Scan for the cell matching the given text and deliver its [X, Y] coordinate at center. 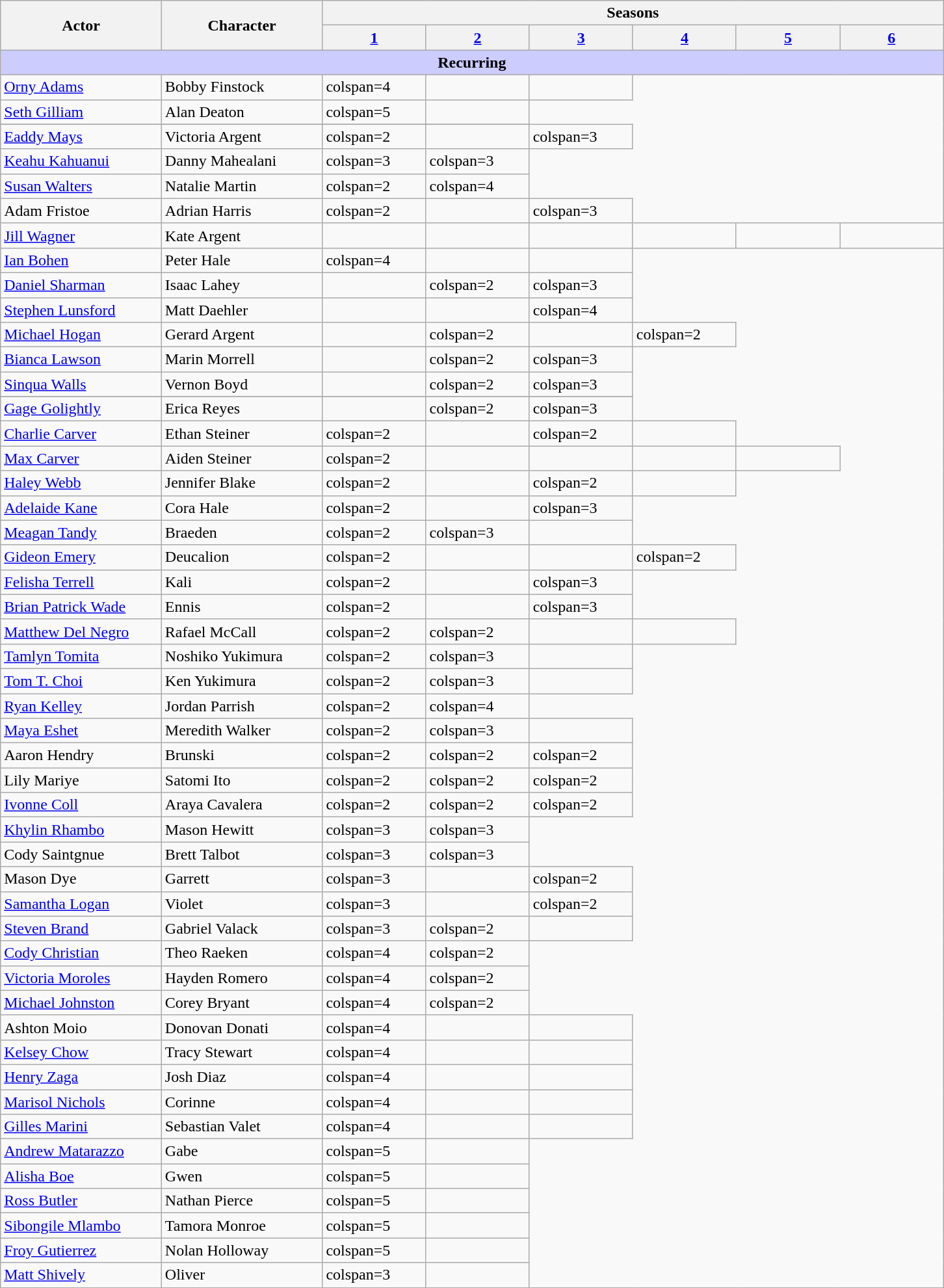
Actor [81, 25]
Victoria Moroles [81, 978]
Brian Patrick Wade [81, 607]
Felisha Terrell [81, 582]
Jordan Parrish [242, 705]
Jennifer Blake [242, 483]
Brunski [242, 756]
Peter Hale [242, 260]
Recurring [472, 62]
Kali [242, 582]
Matt Daehler [242, 310]
Ennis [242, 607]
Erica Reyes [242, 409]
Cora Hale [242, 508]
Andrew Matarazzo [81, 1151]
Aiden Steiner [242, 458]
Eaddy Mays [81, 137]
Ashton Moio [81, 1027]
Araya Cavalera [242, 805]
Gabriel Valack [242, 928]
Gwen [242, 1176]
Corey Bryant [242, 1003]
Cody Saintgnue [81, 854]
Tom T. Choi [81, 681]
Deucalion [242, 557]
Alisha Boe [81, 1176]
Daniel Sharman [81, 285]
Lily Mariye [81, 780]
Kelsey Chow [81, 1052]
Vernon Boyd [242, 384]
Adrian Harris [242, 211]
Ken Yukimura [242, 681]
Gideon Emery [81, 557]
Satomi Ito [242, 780]
Froy Gutierrez [81, 1250]
1 [374, 38]
Cody Christian [81, 953]
Keahu Kahuanui [81, 161]
2 [477, 38]
Bobby Finstock [242, 87]
Matt Shively [81, 1275]
Seth Gilliam [81, 112]
Max Carver [81, 458]
Steven Brand [81, 928]
Henry Zaga [81, 1077]
Character [242, 25]
Jill Wagner [81, 235]
Hayden Romero [242, 978]
Donovan Donati [242, 1027]
Corinne [242, 1102]
Bianca Lawson [81, 360]
Marisol Nichols [81, 1102]
6 [892, 38]
Tracy Stewart [242, 1052]
Gabe [242, 1151]
Meagan Tandy [81, 532]
Mason Hewitt [242, 830]
Noshiko Yukimura [242, 656]
Rafael McCall [242, 631]
Susan Walters [81, 186]
Ian Bohen [81, 260]
Khylin Rhambo [81, 830]
Ross Butler [81, 1201]
Danny Mahealani [242, 161]
Adelaide Kane [81, 508]
Violet [242, 904]
Kate Argent [242, 235]
Oliver [242, 1275]
Haley Webb [81, 483]
Michael Johnston [81, 1003]
Meredith Walker [242, 731]
Sibongile Mlambo [81, 1226]
Charlie Carver [81, 434]
3 [581, 38]
Sebastian Valet [242, 1127]
Ethan Steiner [242, 434]
Maya Eshet [81, 731]
Theo Raeken [242, 953]
Marin Morrell [242, 360]
Victoria Argent [242, 137]
Nolan Holloway [242, 1250]
Gilles Marini [81, 1127]
Adam Fristoe [81, 211]
Seasons [633, 13]
Matthew Del Negro [81, 631]
Tamora Monroe [242, 1226]
Mason Dye [81, 879]
Isaac Lahey [242, 285]
4 [684, 38]
Michael Hogan [81, 335]
5 [788, 38]
Natalie Martin [242, 186]
Stephen Lunsford [81, 310]
Garrett [242, 879]
Tamlyn Tomita [81, 656]
Ryan Kelley [81, 705]
Orny Adams [81, 87]
Gage Golightly [81, 409]
Ivonne Coll [81, 805]
Brett Talbot [242, 854]
Sinqua Walls [81, 384]
Nathan Pierce [242, 1201]
Samantha Logan [81, 904]
Gerard Argent [242, 335]
Aaron Hendry [81, 756]
Josh Diaz [242, 1077]
Braeden [242, 532]
Alan Deaton [242, 112]
